Capture the cell that displays the provided text and extract its [x, y] central coordinate. 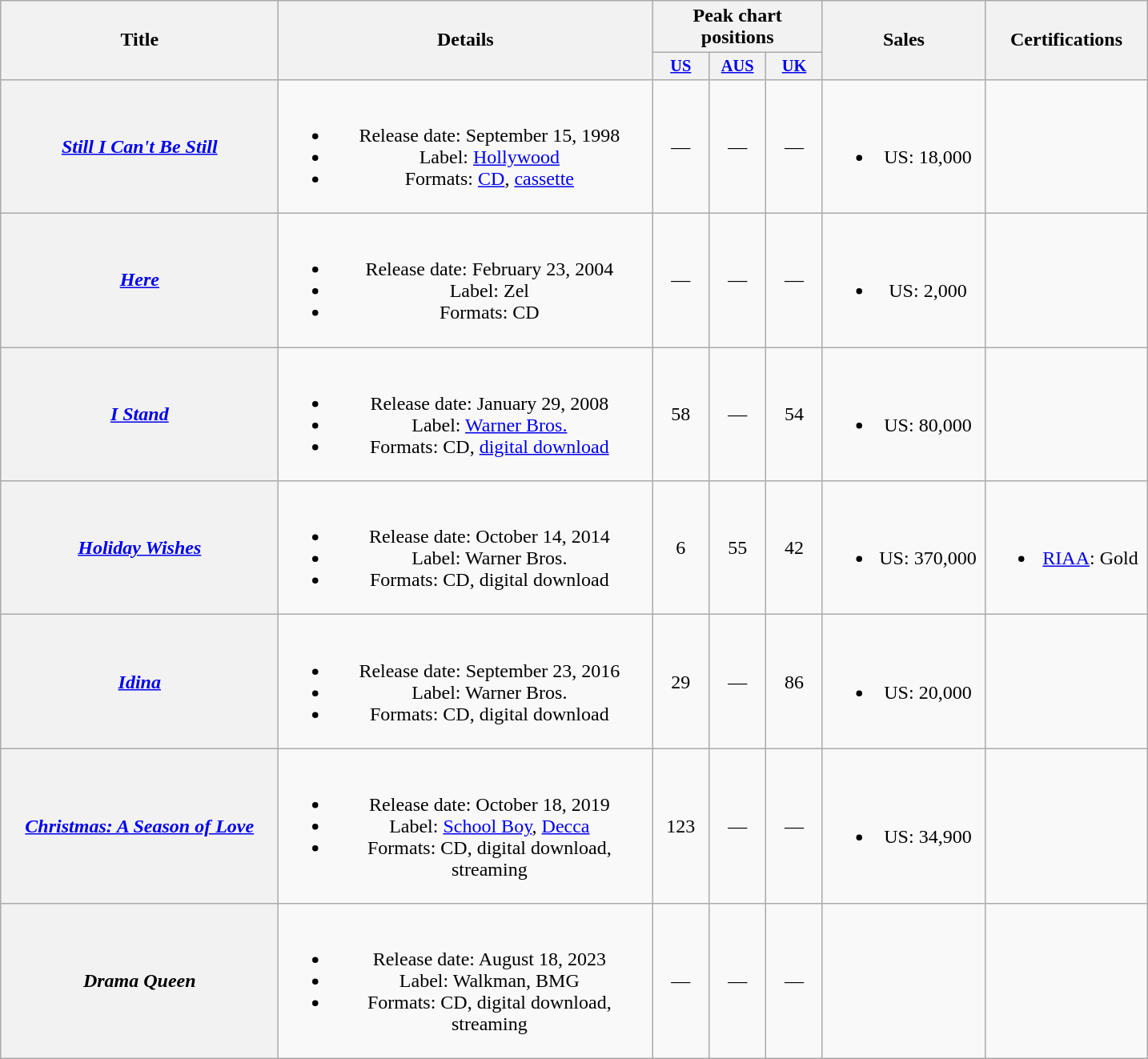
Release date: January 29, 2008Label: Warner Bros.Formats: CD, digital download [466, 415]
123 [680, 826]
US: 18,000 [903, 146]
Release date: February 23, 2004Label: ZelFormats: CD [466, 280]
UK [794, 66]
RIAA: Gold [1066, 548]
US: 80,000 [903, 415]
Details [466, 40]
Christmas: A Season of Love [139, 826]
Sales [903, 40]
Still I Can't Be Still [139, 146]
Here [139, 280]
Release date: October 18, 2019Label: School Boy, DeccaFormats: CD, digital download, streaming [466, 826]
I Stand [139, 415]
US: 370,000 [903, 548]
US [680, 66]
Idina [139, 682]
Release date: August 18, 2023Label: Walkman, BMGFormats: CD, digital download, streaming [466, 981]
Release date: September 15, 1998Label: HollywoodFormats: CD, cassette [466, 146]
29 [680, 682]
54 [794, 415]
Certifications [1066, 40]
Drama Queen [139, 981]
Holiday Wishes [139, 548]
Peak chart positions [738, 27]
86 [794, 682]
US: 20,000 [903, 682]
US: 2,000 [903, 280]
Release date: September 23, 2016Label: Warner Bros.Formats: CD, digital download [466, 682]
Title [139, 40]
42 [794, 548]
58 [680, 415]
Release date: October 14, 2014Label: Warner Bros.Formats: CD, digital download [466, 548]
AUS [738, 66]
6 [680, 548]
55 [738, 548]
US: 34,900 [903, 826]
